Find where the given text appears and provide that cell's center as (X, Y) coordinate. 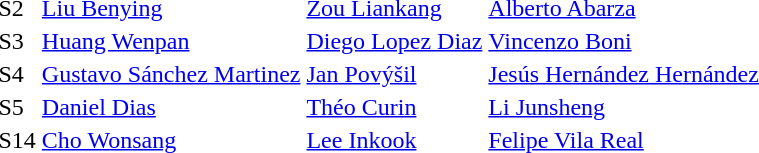
Théo Curin (394, 107)
Jan Povýšil (394, 74)
Daniel Dias (171, 107)
Gustavo Sánchez Martinez (171, 74)
Huang Wenpan (171, 41)
Diego Lopez Diaz (394, 41)
